Pinpoint the cell where the given text exists, returning its (X, Y) midpoint coordinate. 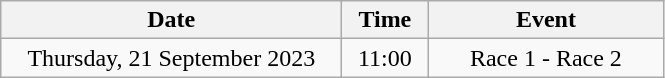
Date (172, 20)
Time (385, 20)
11:00 (385, 58)
Thursday, 21 September 2023 (172, 58)
Event (546, 20)
Race 1 - Race 2 (546, 58)
